Scan for the cell matching the given text and deliver its (x, y) coordinate at center. 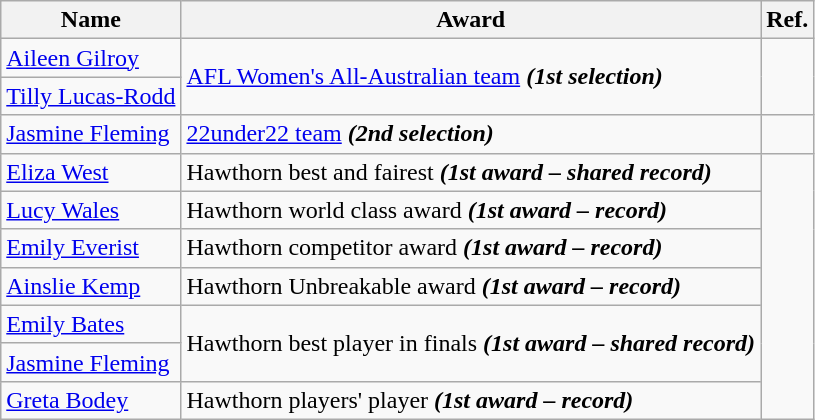
Lucy Wales (91, 210)
Greta Bodey (91, 400)
Aileen Gilroy (91, 58)
Name (91, 20)
Award (471, 20)
Tilly Lucas-Rodd (91, 96)
Eliza West (91, 172)
Hawthorn world class award (1st award – record) (471, 210)
Emily Bates (91, 324)
AFL Women's All-Australian team (1st selection) (471, 77)
Hawthorn players' player (1st award – record) (471, 400)
Ref. (788, 20)
Hawthorn Unbreakable award (1st award – record) (471, 286)
22under22 team (2nd selection) (471, 134)
Hawthorn best and fairest (1st award – shared record) (471, 172)
Ainslie Kemp (91, 286)
Emily Everist (91, 248)
Hawthorn competitor award (1st award – record) (471, 248)
Hawthorn best player in finals (1st award – shared record) (471, 343)
